Capture the cell that displays the provided text and extract its [X, Y] central coordinate. 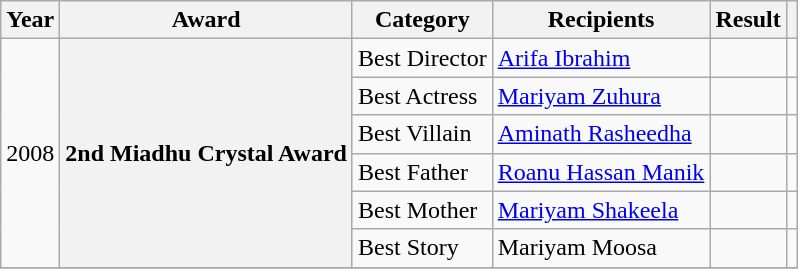
Mariyam Shakeela [601, 210]
Result [748, 20]
Category [422, 20]
Best Director [422, 58]
Mariyam Moosa [601, 248]
2nd Miadhu Crystal Award [206, 153]
Best Father [422, 172]
Roanu Hassan Manik [601, 172]
Best Actress [422, 96]
Best Story [422, 248]
Aminath Rasheedha [601, 134]
Recipients [601, 20]
Mariyam Zuhura [601, 96]
2008 [30, 153]
Arifa Ibrahim [601, 58]
Year [30, 20]
Best Mother [422, 210]
Award [206, 20]
Best Villain [422, 134]
